Pinpoint the cell where the given text exists, returning its [X, Y] midpoint coordinate. 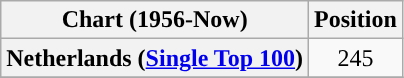
Netherlands (Single Top 100) [155, 58]
Chart (1956-Now) [155, 20]
245 [356, 58]
Position [356, 20]
